Extract the (x, y) coordinate from the center of the cell holding the provided text.  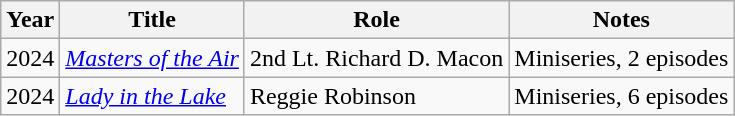
Reggie Robinson (376, 96)
Year (30, 20)
Masters of the Air (152, 58)
Miniseries, 6 episodes (622, 96)
Lady in the Lake (152, 96)
Miniseries, 2 episodes (622, 58)
Title (152, 20)
2nd Lt. Richard D. Macon (376, 58)
Role (376, 20)
Notes (622, 20)
